Detect which cell encompasses the target text, then output its [X, Y] center coordinate. 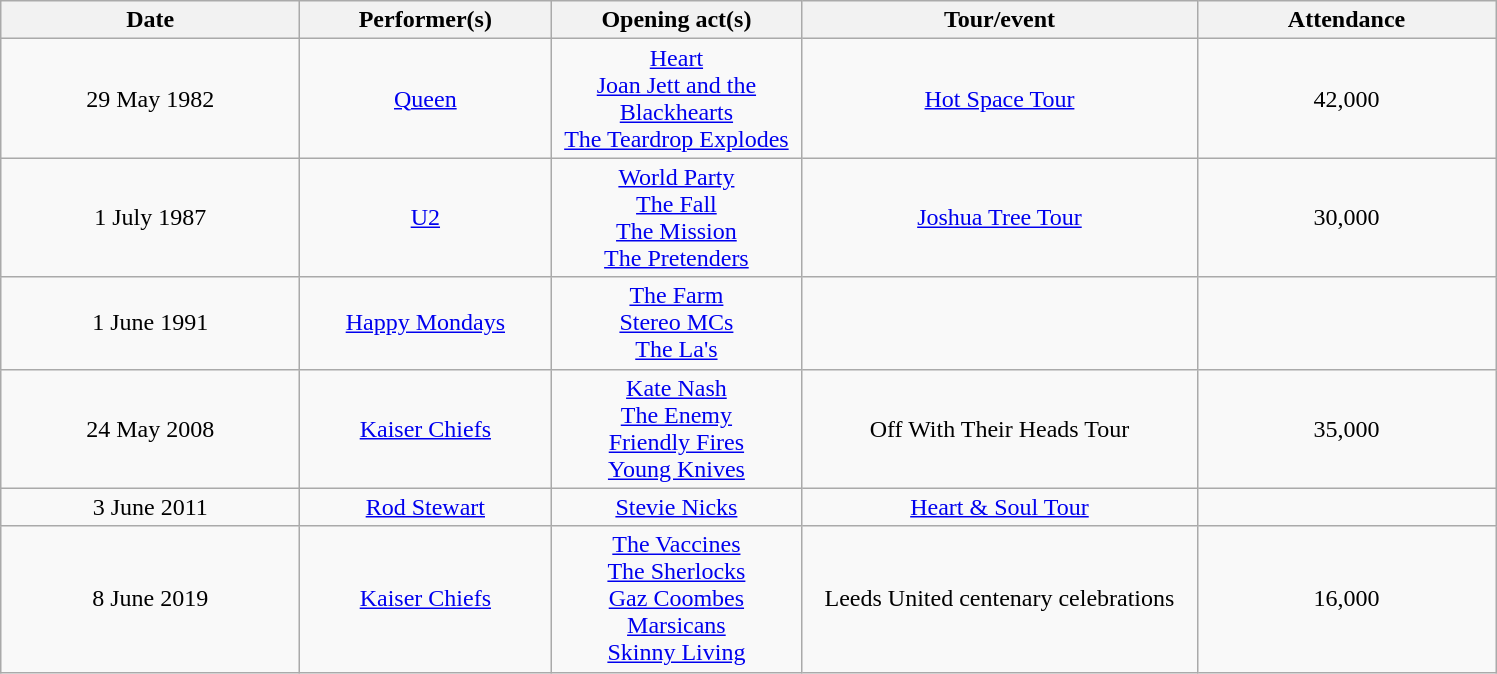
Happy Mondays [426, 323]
8 June 2019 [150, 599]
42,000 [1346, 98]
Joshua Tree Tour [1000, 218]
Attendance [1346, 20]
Leeds United centenary celebrations [1000, 599]
35,000 [1346, 428]
Opening act(s) [676, 20]
Performer(s) [426, 20]
3 June 2011 [150, 507]
16,000 [1346, 599]
24 May 2008 [150, 428]
Kate NashThe EnemyFriendly FiresYoung Knives [676, 428]
Stevie Nicks [676, 507]
1 June 1991 [150, 323]
HeartJoan Jett and the Blackhearts The Teardrop Explodes [676, 98]
Hot Space Tour [1000, 98]
Off With Their Heads Tour [1000, 428]
World PartyThe FallThe MissionThe Pretenders [676, 218]
30,000 [1346, 218]
The VaccinesThe SherlocksGaz CoombesMarsicansSkinny Living [676, 599]
The FarmStereo MCsThe La's [676, 323]
Heart & Soul Tour [1000, 507]
U2 [426, 218]
Queen [426, 98]
Tour/event [1000, 20]
1 July 1987 [150, 218]
29 May 1982 [150, 98]
Date [150, 20]
Rod Stewart [426, 507]
